Return the [x, y] coordinate for the center point of the cell that contains the specified text.  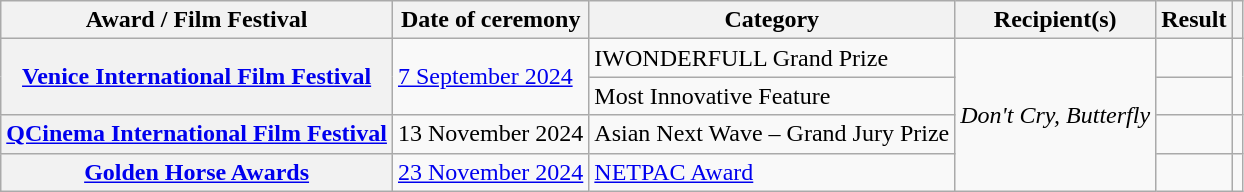
Asian Next Wave – Grand Jury Prize [772, 134]
23 November 2024 [490, 172]
Category [772, 20]
Golden Horse Awards [197, 172]
NETPAC Award [772, 172]
Most Innovative Feature [772, 96]
QCinema International Film Festival [197, 134]
Venice International Film Festival [197, 77]
Recipient(s) [1056, 20]
7 September 2024 [490, 77]
Award / Film Festival [197, 20]
13 November 2024 [490, 134]
Date of ceremony [490, 20]
Don't Cry, Butterfly [1056, 115]
IWONDERFULL Grand Prize [772, 58]
Result [1194, 20]
